Search for the cell housing the specified text and yield its [X, Y] center coordinate. 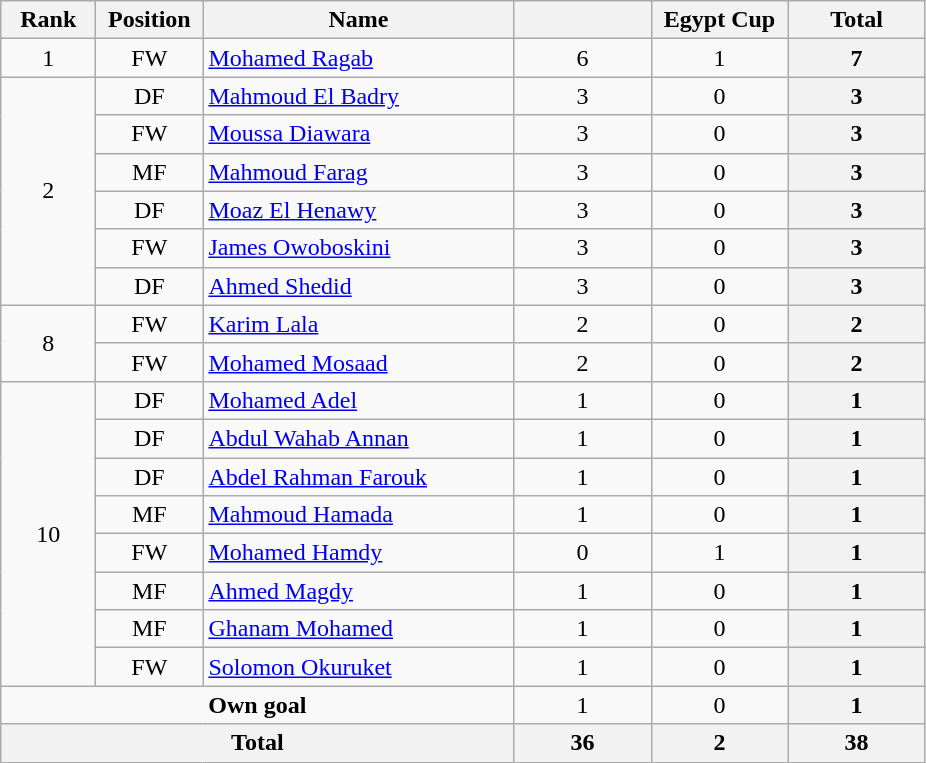
Position [150, 20]
Abdel Rahman Farouk [358, 477]
Abdul Wahab Annan [358, 438]
Karim Lala [358, 324]
7 [856, 58]
Mahmoud Farag [358, 172]
Ahmed Shedid [358, 286]
Ahmed Magdy [358, 591]
Mohamed Mosaad [358, 362]
Mohamed Ragab [358, 58]
Mohamed Hamdy [358, 553]
10 [48, 533]
Mahmoud Hamada [358, 515]
8 [48, 343]
36 [582, 743]
Mahmoud El Badry [358, 96]
James Owoboskini [358, 248]
Mohamed Adel [358, 400]
Egypt Cup [720, 20]
Name [358, 20]
6 [582, 58]
Moaz El Henawy [358, 210]
Moussa Diawara [358, 134]
Own goal [258, 705]
Ghanam Mohamed [358, 629]
Solomon Okuruket [358, 667]
Rank [48, 20]
38 [856, 743]
